Pinpoint the cell where the given text exists, returning its (X, Y) midpoint coordinate. 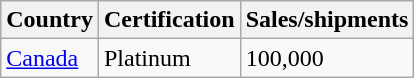
Canada (50, 58)
Sales/shipments (327, 20)
Certification (169, 20)
100,000 (327, 58)
Platinum (169, 58)
Country (50, 20)
